Pinpoint the cell where the given text exists, returning its [x, y] midpoint coordinate. 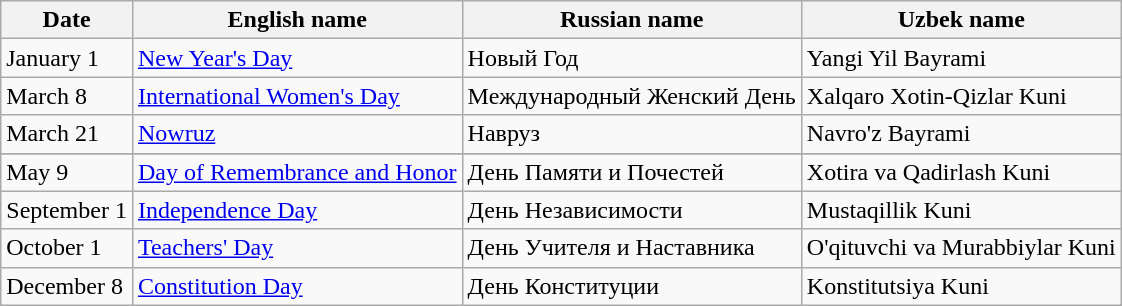
May 9 [67, 172]
Navro'z Bayrami [961, 134]
Nowruz [297, 134]
Новый Год [632, 58]
День Учителя и Наставника [632, 248]
Konstitutsiya Kuni [961, 286]
New Year's Day [297, 58]
January 1 [67, 58]
Навруз [632, 134]
Constitution Day [297, 286]
Uzbek name [961, 20]
День Независимости [632, 210]
International Women's Day [297, 96]
English name [297, 20]
Xotira va Qadirlash Kuni [961, 172]
Independence Day [297, 210]
O'qituvchi va Murabbiylar Kuni [961, 248]
Teachers' Day [297, 248]
March 21 [67, 134]
Day of Remembrance and Honor [297, 172]
October 1 [67, 248]
September 1 [67, 210]
Date [67, 20]
Mustaqillik Kuni [961, 210]
Xalqaro Xotin-Qizlar Kuni [961, 96]
Международный Женский День [632, 96]
Russian name [632, 20]
День Памяти и Почестей [632, 172]
День Конституции [632, 286]
December 8 [67, 286]
March 8 [67, 96]
Yangi Yil Bayrami [961, 58]
